Return [X, Y] of the center of cell containing provided text 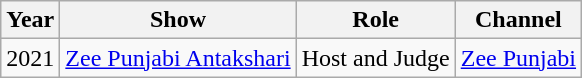
Zee Punjabi Antakshari [178, 58]
2021 [30, 58]
Zee Punjabi [518, 58]
Channel [518, 20]
Role [376, 20]
Host and Judge [376, 58]
Year [30, 20]
Show [178, 20]
